Search for the cell housing the specified text and yield its [x, y] center coordinate. 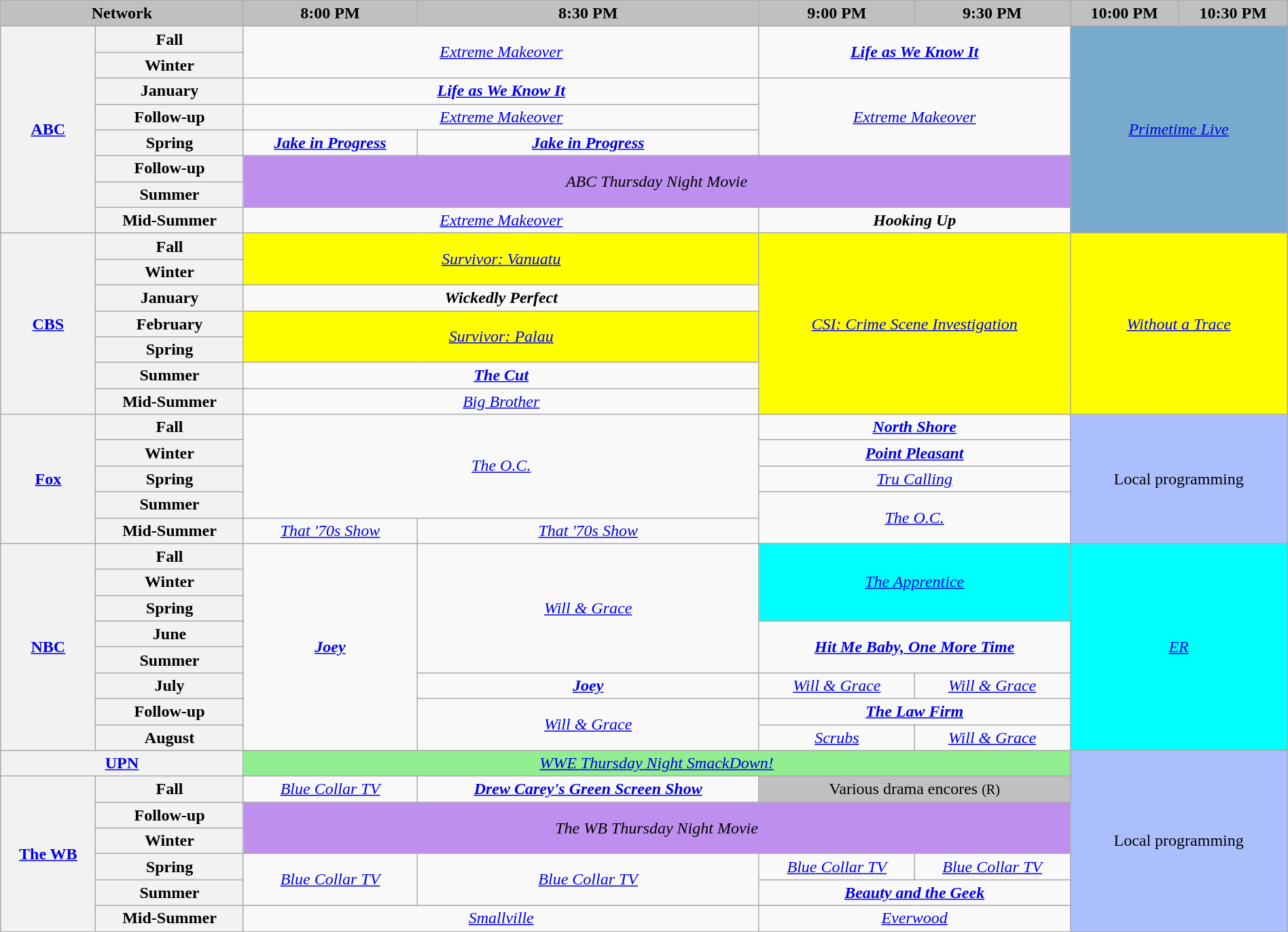
Hit Me Baby, One More Time [914, 647]
10:30 PM [1233, 14]
Drew Carey's Green Screen Show [588, 789]
Big Brother [501, 401]
9:30 PM [992, 14]
NBC [48, 647]
CBS [48, 323]
The Cut [501, 376]
ABC Thursday Night Movie [656, 181]
WWE Thursday Night SmackDown! [656, 764]
10:00 PM [1124, 14]
Various drama encores (R) [914, 789]
Network [122, 14]
The Apprentice [914, 582]
Scrubs [837, 737]
Survivor: Palau [501, 337]
ABC [48, 130]
Wickedly Perfect [501, 298]
Survivor: Vanuatu [501, 259]
8:30 PM [588, 14]
July [170, 685]
Hooking Up [914, 220]
June [170, 634]
The WB [48, 854]
Without a Trace [1179, 323]
The WB Thursday Night Movie [656, 828]
Smallville [501, 918]
Primetime Live [1179, 130]
Beauty and the Geek [914, 893]
Tru Calling [914, 479]
8:00 PM [330, 14]
February [170, 324]
Fox [48, 479]
The Law Firm [914, 711]
CSI: Crime Scene Investigation [914, 323]
ER [1179, 647]
August [170, 737]
North Shore [914, 427]
9:00 PM [837, 14]
UPN [122, 764]
Point Pleasant [914, 453]
Everwood [914, 918]
